Capture the cell that displays the provided text and extract its (X, Y) central coordinate. 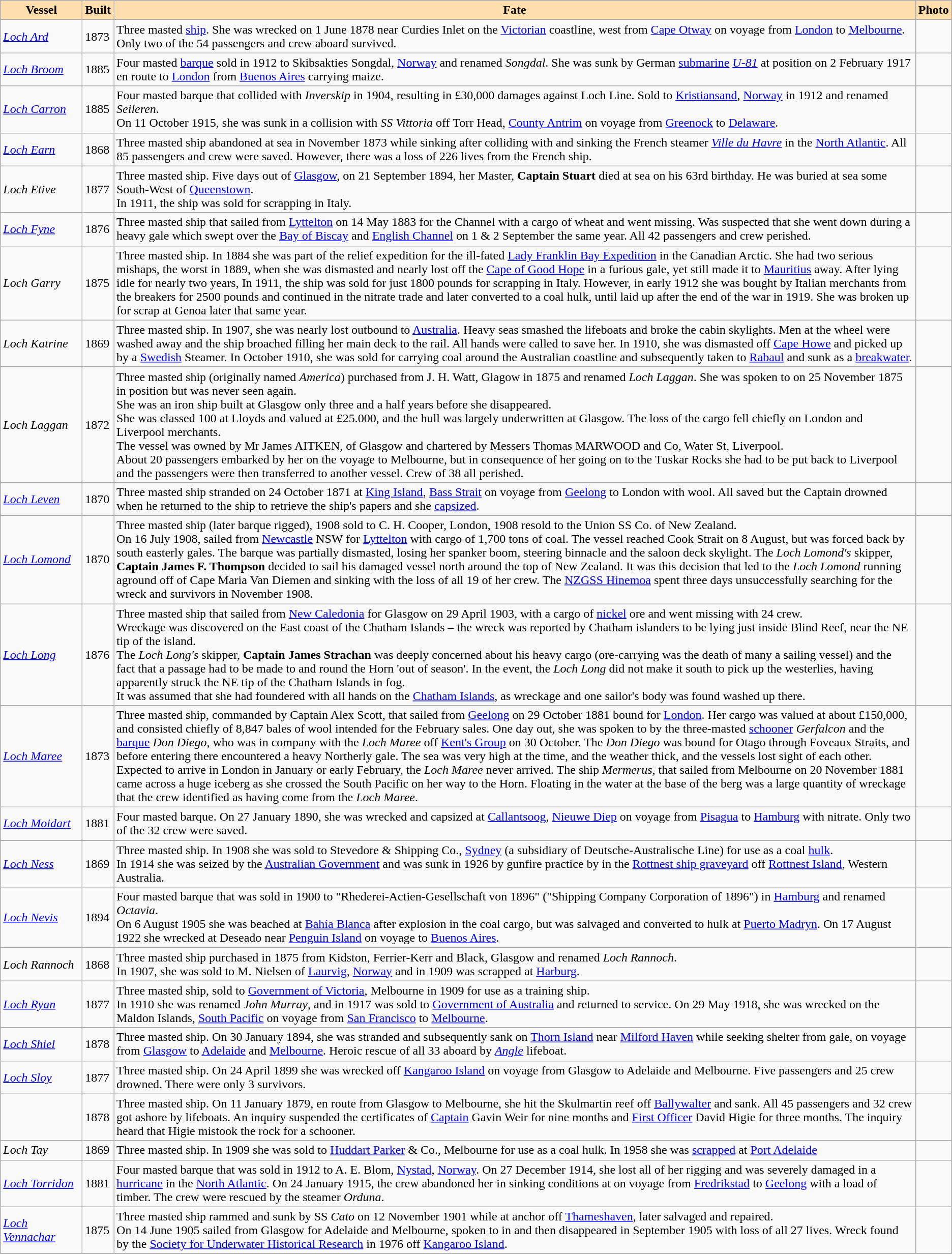
Loch Tay (42, 1150)
Loch Vennachar (42, 1230)
Loch Garry (42, 283)
Loch Broom (42, 69)
Loch Ness (42, 864)
Loch Sloy (42, 1077)
Loch Lomond (42, 560)
Built (98, 10)
Loch Long (42, 654)
Loch Etive (42, 189)
Loch Fyne (42, 229)
Vessel (42, 10)
Loch Shiel (42, 1044)
Photo (934, 10)
Loch Ryan (42, 1004)
Loch Torridon (42, 1183)
Loch Carron (42, 109)
Loch Nevis (42, 918)
Loch Ard (42, 37)
Three masted ship. In 1909 she was sold to Huddart Parker & Co., Melbourne for use as a coal hulk. In 1958 she was scrapped at Port Adelaide (515, 1150)
Loch Rannoch (42, 965)
Loch Katrine (42, 343)
Fate (515, 10)
Loch Laggan (42, 424)
Loch Maree (42, 756)
Loch Leven (42, 499)
1894 (98, 918)
Loch Moidart (42, 824)
1872 (98, 424)
Loch Earn (42, 150)
